Scan for the cell matching the given text and deliver its [X, Y] coordinate at center. 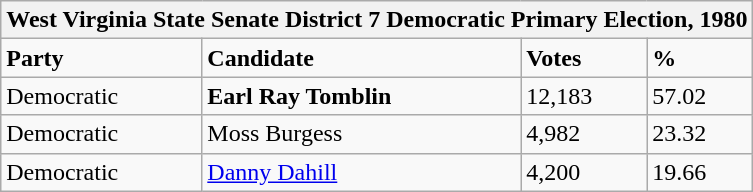
Party [102, 58]
West Virginia State Senate District 7 Democratic Primary Election, 1980 [377, 20]
% [700, 58]
Moss Burgess [362, 134]
Candidate [362, 58]
Votes [584, 58]
23.32 [700, 134]
57.02 [700, 96]
12,183 [584, 96]
4,982 [584, 134]
4,200 [584, 172]
19.66 [700, 172]
Earl Ray Tomblin [362, 96]
Danny Dahill [362, 172]
